Extract the [X, Y] coordinate from the center of the cell holding the provided text.  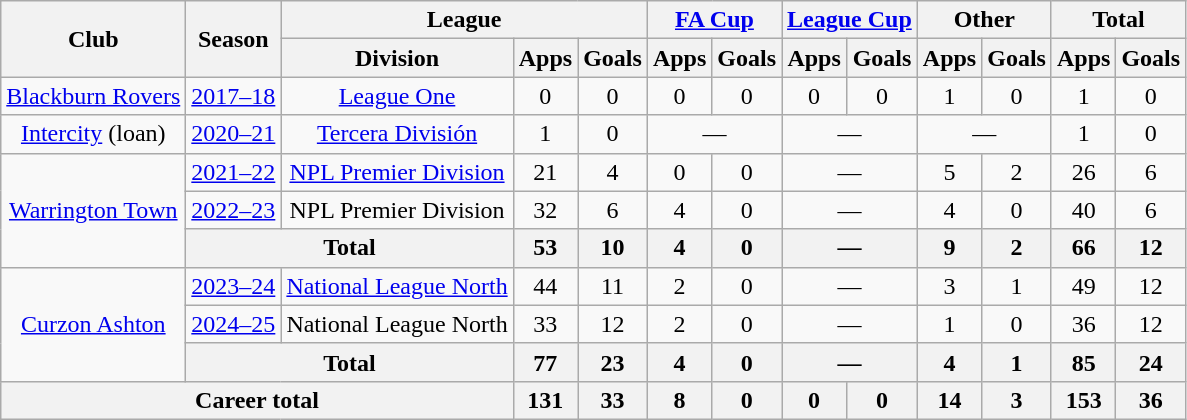
Season [234, 39]
44 [545, 286]
40 [1083, 210]
2020–21 [234, 134]
Club [94, 39]
Intercity (loan) [94, 134]
153 [1083, 400]
85 [1083, 362]
53 [545, 248]
5 [949, 172]
2021–22 [234, 172]
Curzon Ashton [94, 324]
Warrington Town [94, 210]
10 [613, 248]
League [464, 20]
26 [1083, 172]
77 [545, 362]
Division [397, 58]
2024–25 [234, 324]
2017–18 [234, 96]
21 [545, 172]
23 [613, 362]
9 [949, 248]
24 [1151, 362]
14 [949, 400]
2023–24 [234, 286]
49 [1083, 286]
FA Cup [714, 20]
League One [397, 96]
Other [984, 20]
11 [613, 286]
66 [1083, 248]
League Cup [850, 20]
Blackburn Rovers [94, 96]
Career total [257, 400]
8 [679, 400]
Tercera División [397, 134]
32 [545, 210]
2022–23 [234, 210]
131 [545, 400]
